Provide the [x, y] coordinate of the cell's center where the given text is located.  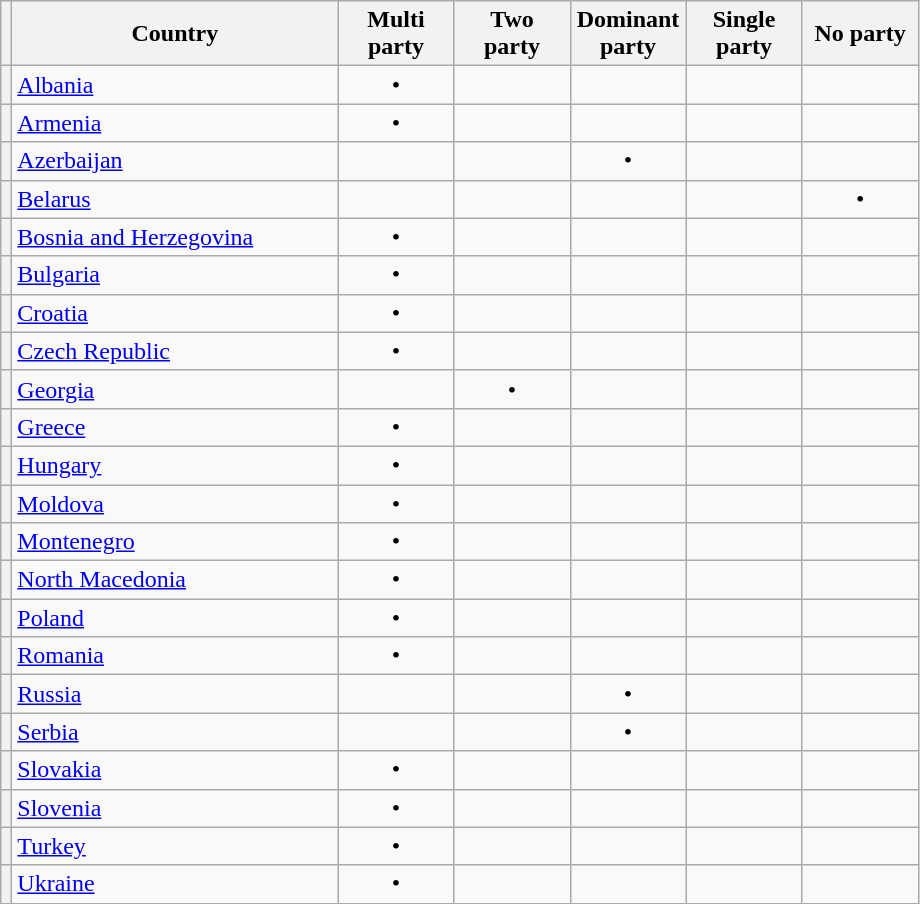
Hungary [175, 465]
Country [175, 34]
Slovakia [175, 770]
Slovenia [175, 808]
Multi party [396, 34]
Croatia [175, 313]
Single party [744, 34]
Czech Republic [175, 351]
Bosnia and Herzegovina [175, 237]
North Macedonia [175, 580]
Dominant party [628, 34]
Azerbaijan [175, 161]
Serbia [175, 732]
Armenia [175, 123]
Albania [175, 85]
Two party [512, 34]
Ukraine [175, 884]
Moldova [175, 503]
Montenegro [175, 542]
Bulgaria [175, 275]
No party [860, 34]
Russia [175, 694]
Belarus [175, 199]
Turkey [175, 846]
Georgia [175, 389]
Poland [175, 618]
Romania [175, 656]
Greece [175, 427]
